From the cell containing the given text, extract its center point as [X, Y] coordinate. 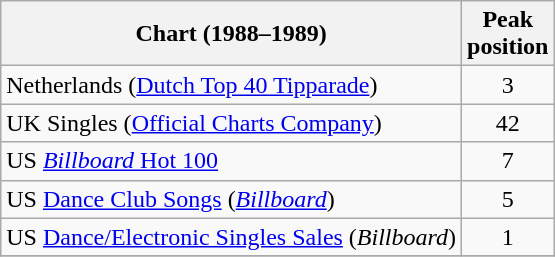
42 [508, 123]
3 [508, 85]
Netherlands (Dutch Top 40 Tipparade) [232, 85]
US Dance/Electronic Singles Sales (Billboard) [232, 237]
7 [508, 161]
Chart (1988–1989) [232, 34]
5 [508, 199]
1 [508, 237]
Peakposition [508, 34]
US Dance Club Songs (Billboard) [232, 199]
UK Singles (Official Charts Company) [232, 123]
US Billboard Hot 100 [232, 161]
